Scan for the cell matching the given text and deliver its [X, Y] coordinate at center. 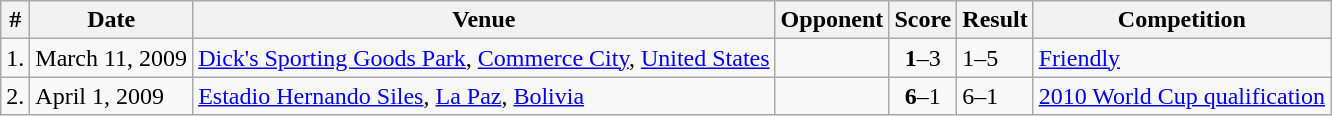
Competition [1182, 20]
1–5 [995, 58]
Score [923, 20]
1–3 [923, 58]
Date [112, 20]
Friendly [1182, 58]
Dick's Sporting Goods Park, Commerce City, United States [484, 58]
Result [995, 20]
March 11, 2009 [112, 58]
April 1, 2009 [112, 96]
Estadio Hernando Siles, La Paz, Bolivia [484, 96]
1. [16, 58]
# [16, 20]
2010 World Cup qualification [1182, 96]
Opponent [832, 20]
2. [16, 96]
Venue [484, 20]
